Find where the given text appears and provide that cell's center as [x, y] coordinate. 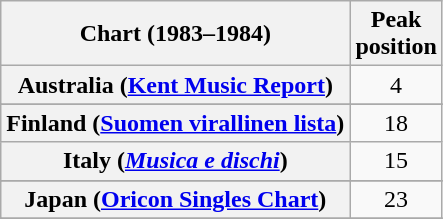
18 [396, 123]
4 [396, 85]
15 [396, 161]
Finland (Suomen virallinen lista) [176, 123]
Chart (1983–1984) [176, 34]
23 [396, 199]
Peakposition [396, 34]
Japan (Oricon Singles Chart) [176, 199]
Italy (Musica e dischi) [176, 161]
Australia (Kent Music Report) [176, 85]
